Detect which cell encompasses the target text, then output its (x, y) center coordinate. 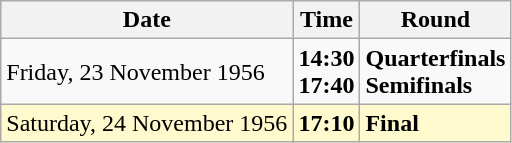
Round (436, 20)
QuarterfinalsSemifinals (436, 72)
Time (326, 20)
17:10 (326, 123)
Friday, 23 November 1956 (147, 72)
Date (147, 20)
Saturday, 24 November 1956 (147, 123)
Final (436, 123)
14:3017:40 (326, 72)
